Determine the [X, Y] coordinate at the center of the cell enclosing the given text.  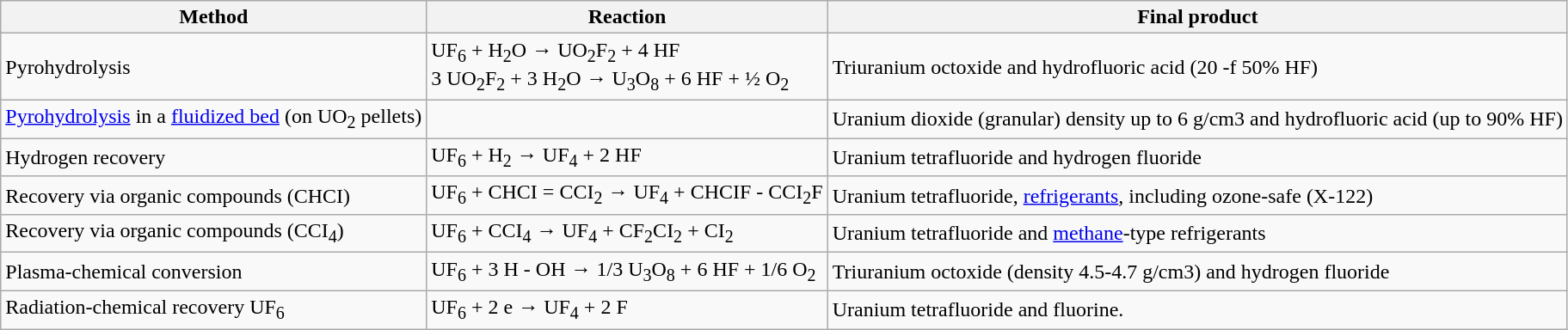
UF6 + H2O → UO2F2 + 4 HF3 UO2F2 + 3 H2O → U3O8 + 6 HF + ½ O2 [627, 67]
Recovery via organic compounds (CHCI) [213, 195]
Uranium tetrafluoride and hydrogen fluoride [1197, 157]
Uranium tetrafluoride and methane-type refrigerants [1197, 233]
Uranium dioxide (granular) density up to 6 g/cm3 and hydrofluoric acid (up to 90% HF) [1197, 119]
Uranium tetrafluoride, refrigerants, including ozone-safe (X-122) [1197, 195]
UF6 + CCI4 → UF4 + CF2CI2 + CI2 [627, 233]
Reaction [627, 17]
Method [213, 17]
Final product [1197, 17]
Recovery via organic compounds (ССI4) [213, 233]
Uranium tetrafluoride and fluorine. [1197, 309]
UF6 + CHCI = CCI2 → UF4 + CHCIF - CCI2F [627, 195]
UF6 + H2 → UF4 + 2 HF [627, 157]
Triuranium octoxide (density 4.5-4.7 g/cm3) and hydrogen fluoride [1197, 272]
Triuranium octoxide and hydrofluoric acid (20 -f 50% HF) [1197, 67]
UF6 + 3 H - OH → 1/3 U3O8 + 6 HF + 1/6 O2 [627, 272]
Radiation-chemical recovery UF6 [213, 309]
Pyrohydrolysis [213, 67]
UF6 + 2 e → UF4 + 2 F [627, 309]
Hydrogen recovery [213, 157]
Plasma-chemical conversion [213, 272]
Pyrohydrolysis in a fluidized bed (on UO2 pellets) [213, 119]
